Extract the (X, Y) coordinate from the center of the cell holding the provided text.  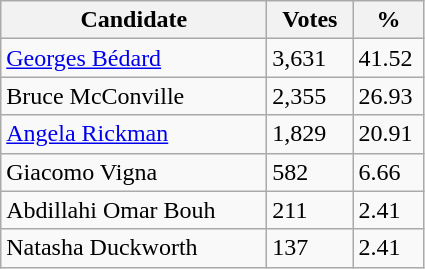
137 (310, 248)
6.66 (388, 172)
% (388, 20)
20.91 (388, 134)
Candidate (134, 20)
1,829 (310, 134)
211 (310, 210)
Georges Bédard (134, 58)
Giacomo Vigna (134, 172)
Votes (310, 20)
26.93 (388, 96)
Natasha Duckworth (134, 248)
582 (310, 172)
Bruce McConville (134, 96)
Angela Rickman (134, 134)
2,355 (310, 96)
Abdillahi Omar Bouh (134, 210)
3,631 (310, 58)
41.52 (388, 58)
